Extract the [X, Y] coordinate from the center of the cell holding the provided text.  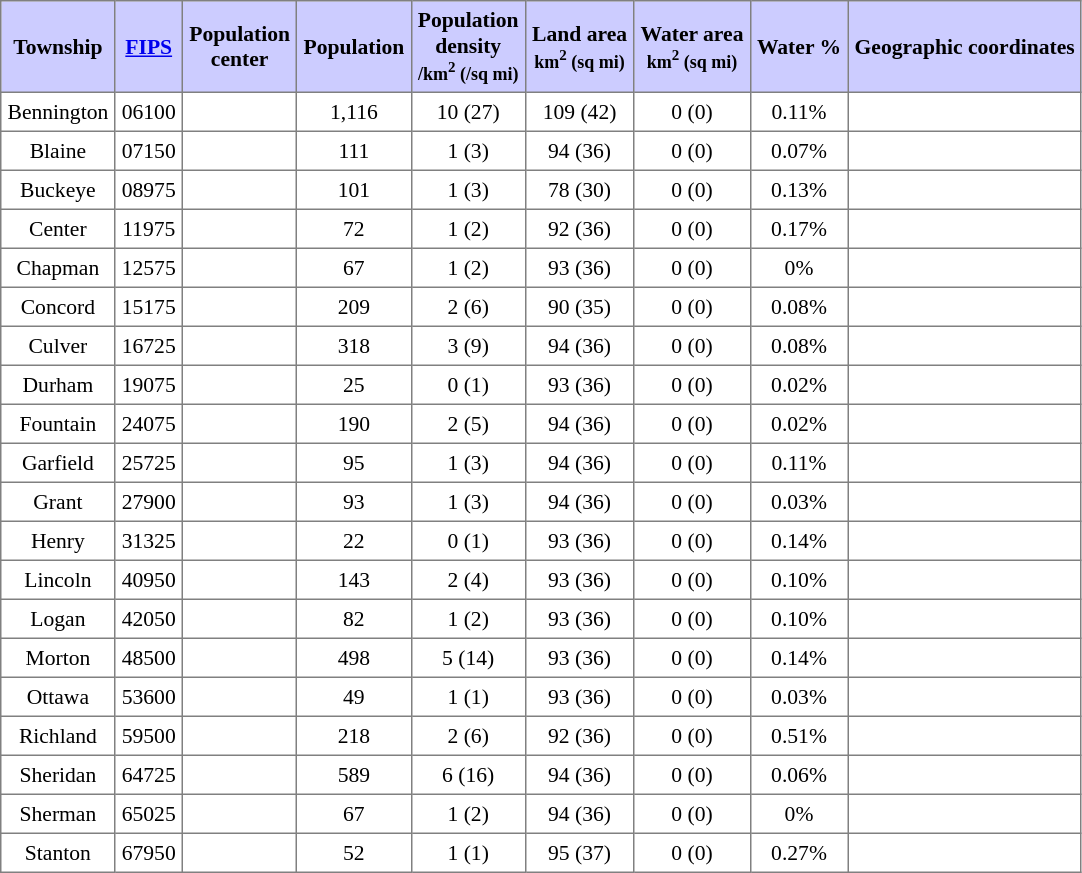
2 (5) [468, 424]
25 [354, 384]
Water areakm2 (sq mi) [692, 47]
190 [354, 424]
24075 [148, 424]
19075 [148, 384]
Concord [58, 306]
589 [354, 774]
Center [58, 228]
1,116 [354, 112]
64725 [148, 774]
67950 [148, 852]
06100 [148, 112]
Stanton [58, 852]
0.06% [799, 774]
31325 [148, 540]
40950 [148, 580]
Logan [58, 618]
111 [354, 150]
Blaine [58, 150]
53600 [148, 696]
Geographic coordinates [965, 47]
15175 [148, 306]
Garfield [58, 462]
49 [354, 696]
3 (9) [468, 346]
48500 [148, 658]
Chapman [58, 268]
78 (30) [579, 190]
22 [354, 540]
07150 [148, 150]
72 [354, 228]
Henry [58, 540]
08975 [148, 190]
42050 [148, 618]
109 (42) [579, 112]
95 [354, 462]
Grant [58, 502]
Populationdensity/km2 (/sq mi) [468, 47]
Morton [58, 658]
Sheridan [58, 774]
0.13% [799, 190]
143 [354, 580]
93 [354, 502]
12575 [148, 268]
Lincoln [58, 580]
209 [354, 306]
90 (35) [579, 306]
Population [354, 47]
59500 [148, 736]
82 [354, 618]
65025 [148, 814]
16725 [148, 346]
52 [354, 852]
11975 [148, 228]
0.07% [799, 150]
27900 [148, 502]
25725 [148, 462]
Populationcenter [239, 47]
218 [354, 736]
FIPS [148, 47]
10 (27) [468, 112]
Richland [58, 736]
Land areakm2 (sq mi) [579, 47]
498 [354, 658]
0.27% [799, 852]
Durham [58, 384]
6 (16) [468, 774]
Township [58, 47]
95 (37) [579, 852]
318 [354, 346]
2 (4) [468, 580]
Buckeye [58, 190]
0.51% [799, 736]
Fountain [58, 424]
5 (14) [468, 658]
Sherman [58, 814]
101 [354, 190]
Culver [58, 346]
0.17% [799, 228]
Water % [799, 47]
Bennington [58, 112]
Ottawa [58, 696]
